For the text-containing cell, return its midpoint in [X, Y] coordinate format. 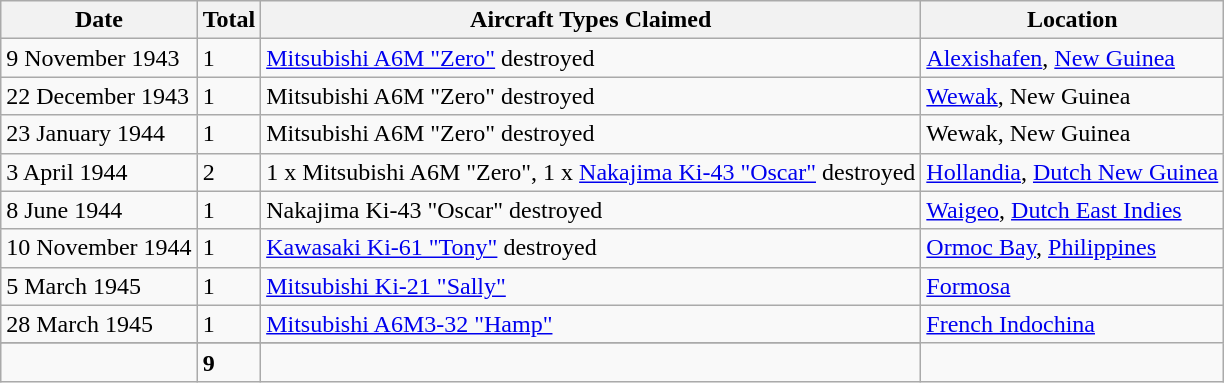
Date [99, 20]
Mitsubishi Ki-21 "Sally" [591, 286]
Mitsubishi A6M3-32 "Hamp" [591, 324]
French Indochina [1072, 324]
Nakajima Ki-43 "Oscar" destroyed [591, 210]
9 [229, 362]
Alexishafen, New Guinea [1072, 58]
Total [229, 20]
2 [229, 172]
1 x Mitsubishi A6M "Zero", 1 x Nakajima Ki-43 "Oscar" destroyed [591, 172]
Aircraft Types Claimed [591, 20]
28 March 1945 [99, 324]
Waigeo, Dutch East Indies [1072, 210]
10 November 1944 [99, 248]
22 December 1943 [99, 96]
9 November 1943 [99, 58]
Kawasaki Ki-61 "Tony" destroyed [591, 248]
Location [1072, 20]
5 March 1945 [99, 286]
Ormoc Bay, Philippines [1072, 248]
23 January 1944 [99, 134]
Formosa [1072, 286]
8 June 1944 [99, 210]
Hollandia, Dutch New Guinea [1072, 172]
3 April 1944 [99, 172]
